Extract the (x, y) coordinate from the center of the cell holding the provided text.  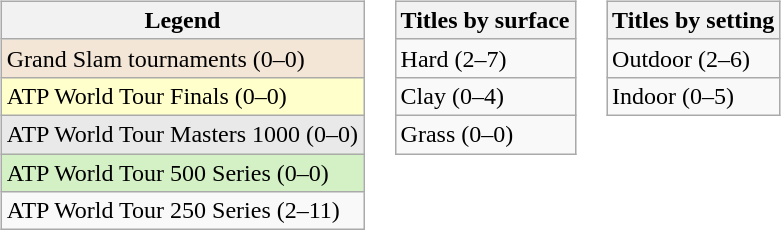
ATP World Tour Finals (0–0) (182, 96)
ATP World Tour 250 Series (2–11) (182, 211)
Legend (182, 20)
Titles by surface (485, 20)
ATP World Tour Masters 1000 (0–0) (182, 134)
Clay (0–4) (485, 96)
Titles by setting (694, 20)
Hard (2–7) (485, 58)
Indoor (0–5) (694, 96)
Outdoor (2–6) (694, 58)
ATP World Tour 500 Series (0–0) (182, 173)
Grass (0–0) (485, 134)
Grand Slam tournaments (0–0) (182, 58)
